Determine the [X, Y] coordinate at the center of the cell enclosing the given text.  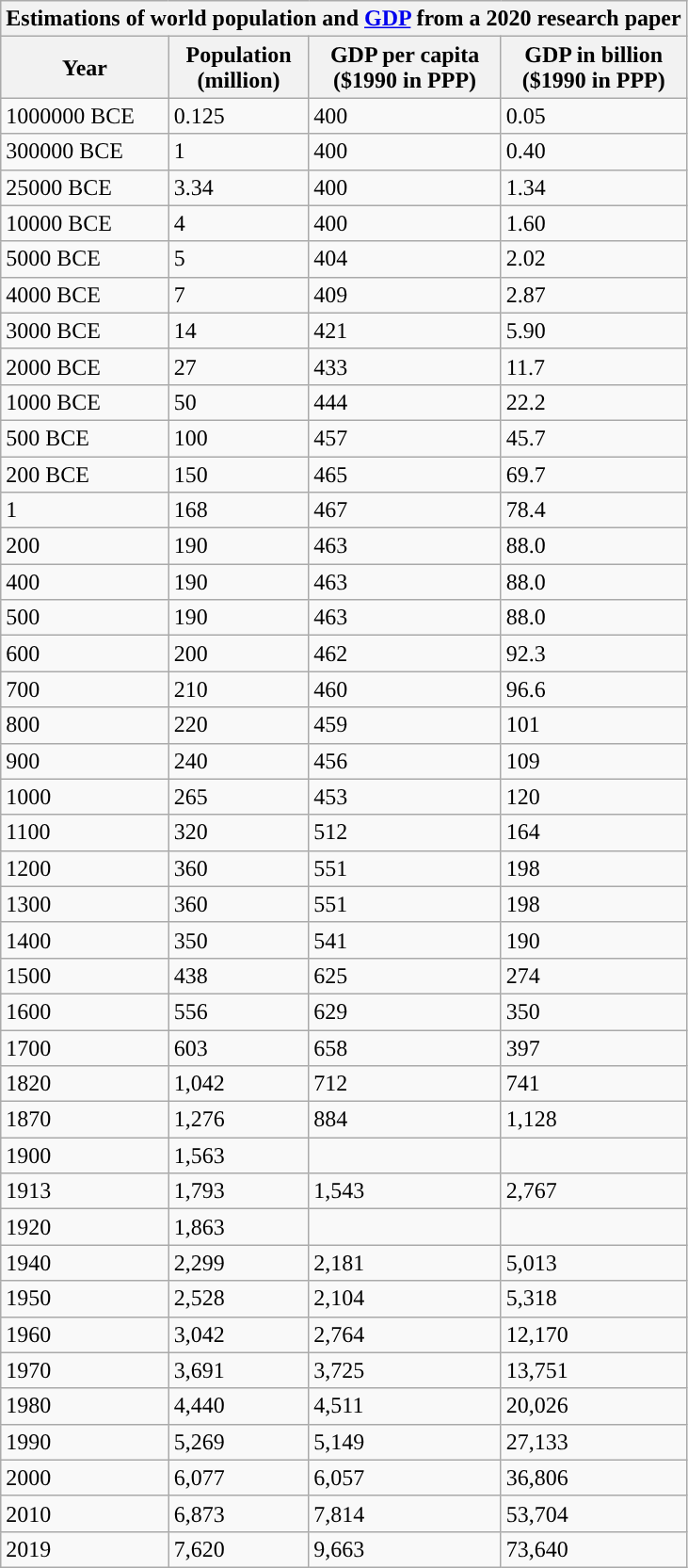
500 [85, 618]
100 [239, 438]
101 [593, 725]
712 [405, 1084]
240 [239, 761]
625 [405, 976]
603 [239, 1048]
1000 [85, 797]
69.7 [593, 474]
541 [405, 940]
2000 [85, 1478]
1.34 [593, 187]
265 [239, 797]
45.7 [593, 438]
25000 BCE [85, 187]
168 [239, 510]
2010 [85, 1513]
220 [239, 725]
4000 BCE [85, 295]
433 [405, 366]
1970 [85, 1370]
3,042 [239, 1334]
5,149 [405, 1442]
GDP in billion ($1990 in PPP) [593, 68]
438 [239, 976]
78.4 [593, 510]
5,269 [239, 1442]
164 [593, 832]
Population(million) [239, 68]
4,511 [405, 1406]
36,806 [593, 1478]
459 [405, 725]
3,725 [405, 1370]
1920 [85, 1227]
96.6 [593, 689]
Year [85, 68]
397 [593, 1048]
1980 [85, 1406]
456 [405, 761]
10000 BCE [85, 223]
1940 [85, 1263]
1950 [85, 1299]
27 [239, 366]
200 BCE [85, 474]
1.60 [593, 223]
320 [239, 832]
629 [405, 1011]
1300 [85, 904]
884 [405, 1120]
2,299 [239, 1263]
1,276 [239, 1120]
2.87 [593, 295]
12,170 [593, 1334]
1100 [85, 832]
1000000 BCE [85, 116]
1200 [85, 868]
6,057 [405, 1478]
50 [239, 402]
Estimations of world population and GDP from a 2020 research paper [344, 19]
741 [593, 1084]
4,440 [239, 1406]
6,873 [239, 1513]
1000 BCE [85, 402]
9,663 [405, 1549]
700 [85, 689]
600 [85, 654]
GDP per capita ($1990 in PPP) [405, 68]
1,128 [593, 1120]
1,563 [239, 1156]
150 [239, 474]
5000 BCE [85, 259]
2.02 [593, 259]
462 [405, 654]
7,620 [239, 1549]
512 [405, 832]
658 [405, 1048]
13,751 [593, 1370]
300000 BCE [85, 152]
5 [239, 259]
453 [405, 797]
0.05 [593, 116]
2,181 [405, 1263]
27,133 [593, 1442]
2,767 [593, 1191]
444 [405, 402]
3,691 [239, 1370]
1960 [85, 1334]
3.34 [239, 187]
409 [405, 295]
1913 [85, 1191]
404 [405, 259]
457 [405, 438]
1870 [85, 1120]
2,764 [405, 1334]
1,543 [405, 1191]
22.2 [593, 402]
274 [593, 976]
20,026 [593, 1406]
0.40 [593, 152]
11.7 [593, 366]
900 [85, 761]
2019 [85, 1549]
92.3 [593, 654]
556 [239, 1011]
109 [593, 761]
1990 [85, 1442]
73,640 [593, 1549]
1,863 [239, 1227]
1900 [85, 1156]
467 [405, 510]
5,318 [593, 1299]
120 [593, 797]
3000 BCE [85, 331]
2,104 [405, 1299]
465 [405, 474]
1700 [85, 1048]
2,528 [239, 1299]
5,013 [593, 1263]
210 [239, 689]
1400 [85, 940]
1,042 [239, 1084]
5.90 [593, 331]
800 [85, 725]
53,704 [593, 1513]
1820 [85, 1084]
2000 BCE [85, 366]
460 [405, 689]
0.125 [239, 116]
14 [239, 331]
7 [239, 295]
4 [239, 223]
421 [405, 331]
500 BCE [85, 438]
7,814 [405, 1513]
1500 [85, 976]
6,077 [239, 1478]
1600 [85, 1011]
1,793 [239, 1191]
